Capture the cell that displays the provided text and extract its (X, Y) central coordinate. 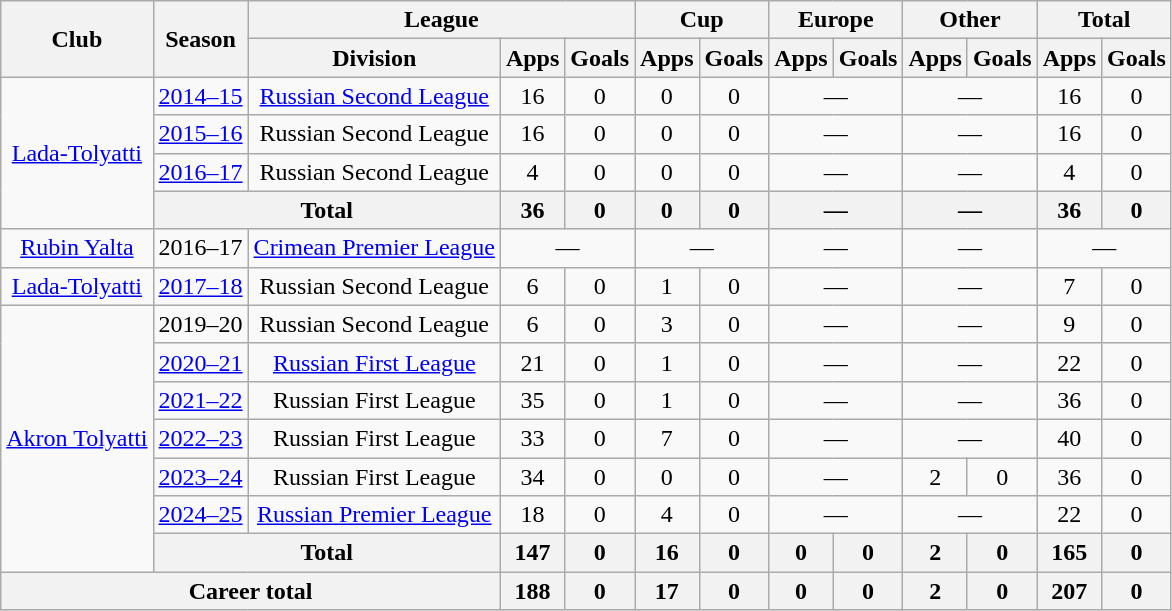
21 (532, 362)
2015–16 (200, 134)
18 (532, 515)
Europe (836, 20)
147 (532, 553)
Russian Premier League (374, 515)
17 (667, 591)
188 (532, 591)
3 (667, 324)
34 (532, 477)
2020–21 (200, 362)
2024–25 (200, 515)
207 (1069, 591)
Other (970, 20)
2014–15 (200, 96)
165 (1069, 553)
35 (532, 400)
Division (374, 58)
33 (532, 438)
Cup (702, 20)
9 (1069, 324)
Club (77, 39)
Career total (251, 591)
40 (1069, 438)
2017–18 (200, 286)
2019–20 (200, 324)
2021–22 (200, 400)
2022–23 (200, 438)
Rubin Yalta (77, 248)
2023–24 (200, 477)
League (441, 20)
Crimean Premier League (374, 248)
Season (200, 39)
Akron Tolyatti (77, 438)
